Return [x, y] of the center of cell containing provided text 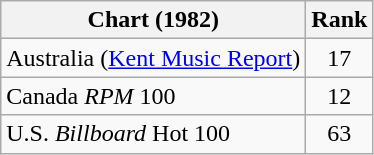
Canada RPM 100 [154, 96]
63 [340, 134]
12 [340, 96]
Rank [340, 20]
Chart (1982) [154, 20]
Australia (Kent Music Report) [154, 58]
17 [340, 58]
U.S. Billboard Hot 100 [154, 134]
